Identify which cell holds the provided text, then report its (x, y) central coordinate. 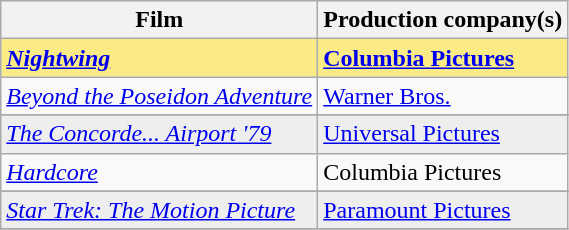
Paramount Pictures (443, 210)
Film (160, 20)
Beyond the Poseidon Adventure (160, 96)
Hardcore (160, 172)
Star Trek: The Motion Picture (160, 210)
Universal Pictures (443, 134)
Warner Bros. (443, 96)
Nightwing (160, 58)
The Concorde... Airport '79 (160, 134)
Production company(s) (443, 20)
